Determine the (x, y) coordinate at the center of the cell enclosing the given text.  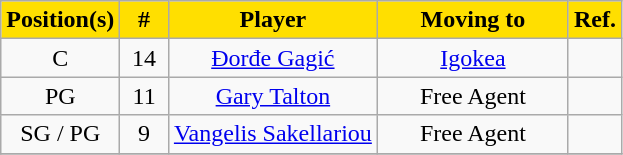
Vangelis Sakellariou (272, 134)
Player (272, 20)
Moving to (472, 20)
Position(s) (60, 20)
14 (144, 58)
SG / PG (60, 134)
Igokea (472, 58)
11 (144, 96)
# (144, 20)
Gary Talton (272, 96)
Đorđe Gagić (272, 58)
Ref. (594, 20)
9 (144, 134)
C (60, 58)
PG (60, 96)
